Search for the cell housing the specified text and yield its [X, Y] center coordinate. 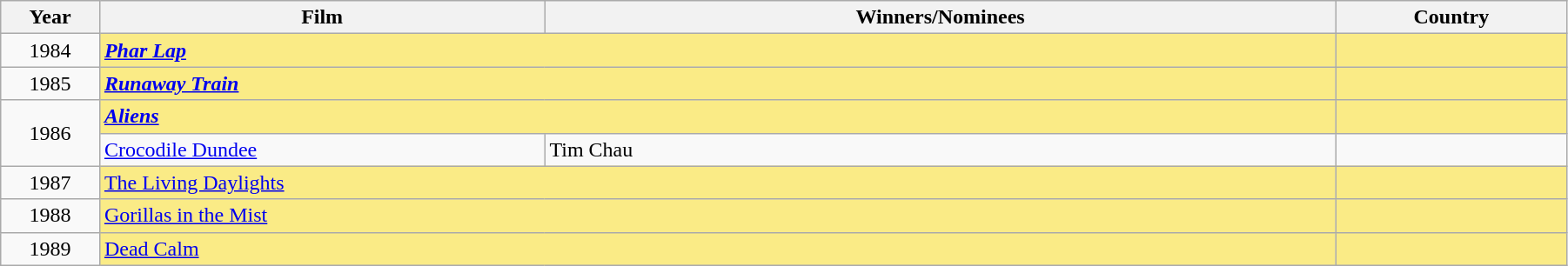
1987 [50, 183]
Winners/Nominees [940, 17]
The Living Daylights [717, 183]
Dead Calm [717, 249]
1986 [50, 133]
Runaway Train [717, 83]
Country [1451, 17]
1984 [50, 50]
Aliens [717, 116]
Crocodile Dundee [322, 150]
1989 [50, 249]
Tim Chau [940, 150]
Year [50, 17]
1988 [50, 216]
Phar Lap [717, 50]
Film [322, 17]
Gorillas in the Mist [717, 216]
1985 [50, 83]
